Output the (X, Y) coordinate of the center of the cell containing the given text.  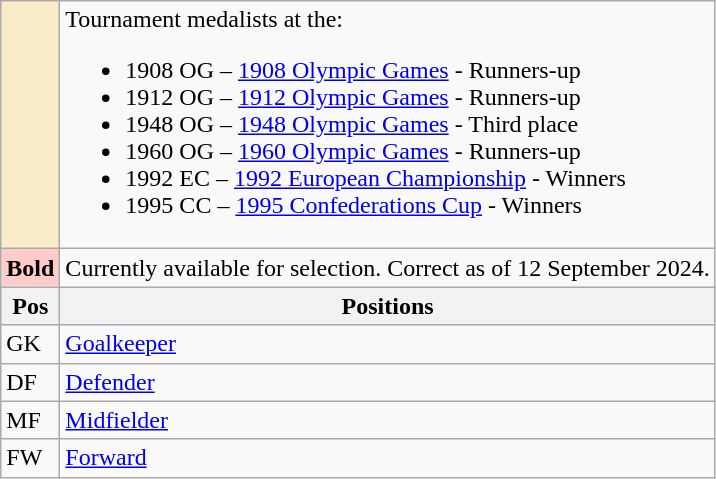
Goalkeeper (388, 344)
Forward (388, 458)
Defender (388, 382)
GK (30, 344)
DF (30, 382)
MF (30, 420)
Midfielder (388, 420)
Positions (388, 306)
Currently available for selection. Correct as of 12 September 2024. (388, 268)
Pos (30, 306)
Bold (30, 268)
FW (30, 458)
